Determine the (x, y) coordinate at the center of the cell enclosing the given text.  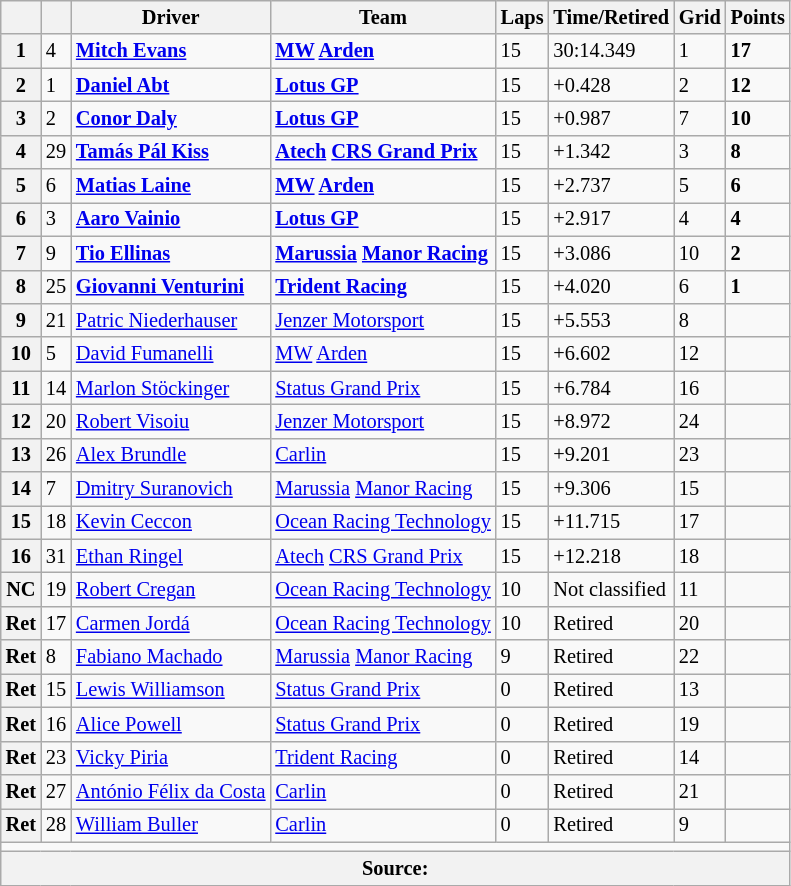
Marlon Stöckinger (170, 388)
Alex Brundle (170, 455)
Mitch Evans (170, 51)
+3.086 (611, 253)
Source: (396, 868)
+11.715 (611, 522)
Fabiano Machado (170, 657)
Points (758, 17)
Tio Ellinas (170, 253)
William Buller (170, 825)
+0.987 (611, 118)
25 (56, 287)
+6.784 (611, 388)
David Fumanelli (170, 354)
27 (56, 791)
Laps (522, 17)
+5.553 (611, 320)
+4.020 (611, 287)
+1.342 (611, 152)
30:14.349 (611, 51)
29 (56, 152)
+9.306 (611, 489)
28 (56, 825)
Matias Laine (170, 186)
+6.602 (611, 354)
Not classified (611, 589)
Lewis Williamson (170, 690)
26 (56, 455)
Alice Powell (170, 724)
Robert Cregan (170, 589)
Driver (170, 17)
Conor Daly (170, 118)
Time/Retired (611, 17)
Robert Visoiu (170, 421)
+2.917 (611, 219)
+8.972 (611, 421)
Grid (700, 17)
António Félix da Costa (170, 791)
Kevin Ceccon (170, 522)
Ethan Ringel (170, 556)
Patric Niederhauser (170, 320)
24 (700, 421)
Carmen Jordá (170, 623)
NC (21, 589)
+9.201 (611, 455)
+2.737 (611, 186)
Tamás Pál Kiss (170, 152)
22 (700, 657)
Giovanni Venturini (170, 287)
31 (56, 556)
+0.428 (611, 85)
+12.218 (611, 556)
Vicky Piria (170, 758)
Dmitry Suranovich (170, 489)
Aaro Vainio (170, 219)
Daniel Abt (170, 85)
Team (382, 17)
